Return [x, y] of the center of cell containing provided text 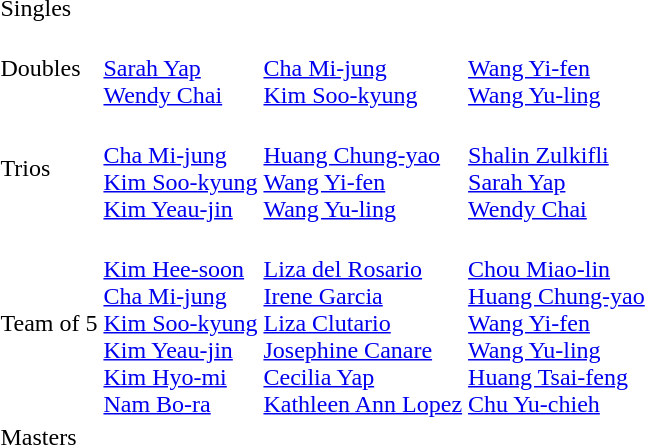
Sarah YapWendy Chai [180, 68]
Kim Hee-soonCha Mi-jungKim Soo-kyungKim Yeau-jinKim Hyo-miNam Bo-ra [180, 323]
Huang Chung-yaoWang Yi-fenWang Yu-ling [363, 168]
Cha Mi-jungKim Soo-kyungKim Yeau-jin [180, 168]
Liza del RosarioIrene GarciaLiza ClutarioJosephine CanareCecilia YapKathleen Ann Lopez [363, 323]
Cha Mi-jungKim Soo-kyung [363, 68]
